Find where the given text appears and provide that cell's center as [x, y] coordinate. 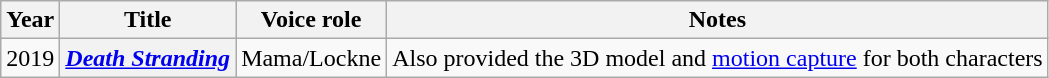
Also provided the 3D model and motion capture for both characters [718, 58]
Voice role [312, 20]
Mama/Lockne [312, 58]
Notes [718, 20]
2019 [30, 58]
Death Stranding [148, 58]
Title [148, 20]
Year [30, 20]
